Locate the cell with the specified text and output its (x, y) center coordinate. 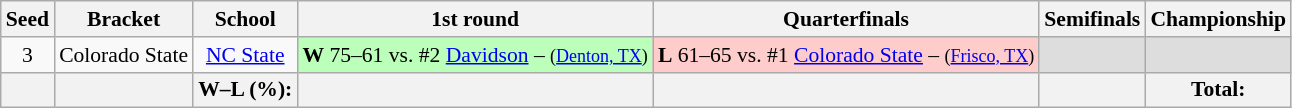
Total: (1218, 90)
Seed (28, 19)
Bracket (124, 19)
NC State (245, 55)
School (245, 19)
1st round (474, 19)
3 (28, 55)
L 61–65 vs. #1 Colorado State – (Frisco, TX) (846, 55)
W 75–61 vs. #2 Davidson – (Denton, TX) (474, 55)
Quarterfinals (846, 19)
Semifinals (1092, 19)
W–L (%): (245, 90)
Colorado State (124, 55)
Championship (1218, 19)
